Pinpoint the cell where the given text exists, returning its (X, Y) midpoint coordinate. 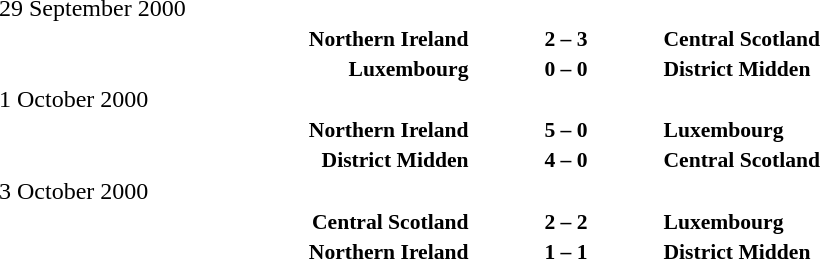
4 – 0 (566, 160)
5 – 0 (566, 130)
2 – 3 (566, 38)
0 – 0 (566, 68)
2 – 2 (566, 222)
